Determine the (x, y) coordinate at the center of the cell enclosing the given text.  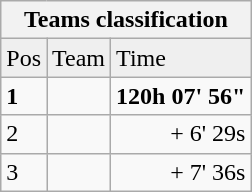
+ 6' 29s (181, 134)
Team (78, 58)
1 (24, 96)
+ 7' 36s (181, 172)
Pos (24, 58)
Teams classification (126, 20)
120h 07' 56" (181, 96)
Time (181, 58)
3 (24, 172)
2 (24, 134)
